Scan for the cell matching the given text and deliver its (x, y) coordinate at center. 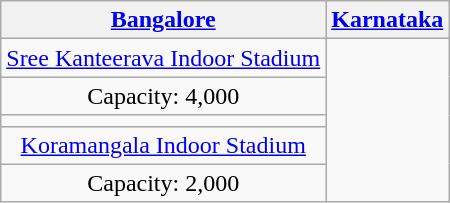
Capacity: 2,000 (164, 183)
Sree Kanteerava Indoor Stadium (164, 58)
Koramangala Indoor Stadium (164, 145)
Capacity: 4,000 (164, 96)
Bangalore (164, 20)
Karnataka (388, 20)
